Detect which cell encompasses the target text, then output its [X, Y] center coordinate. 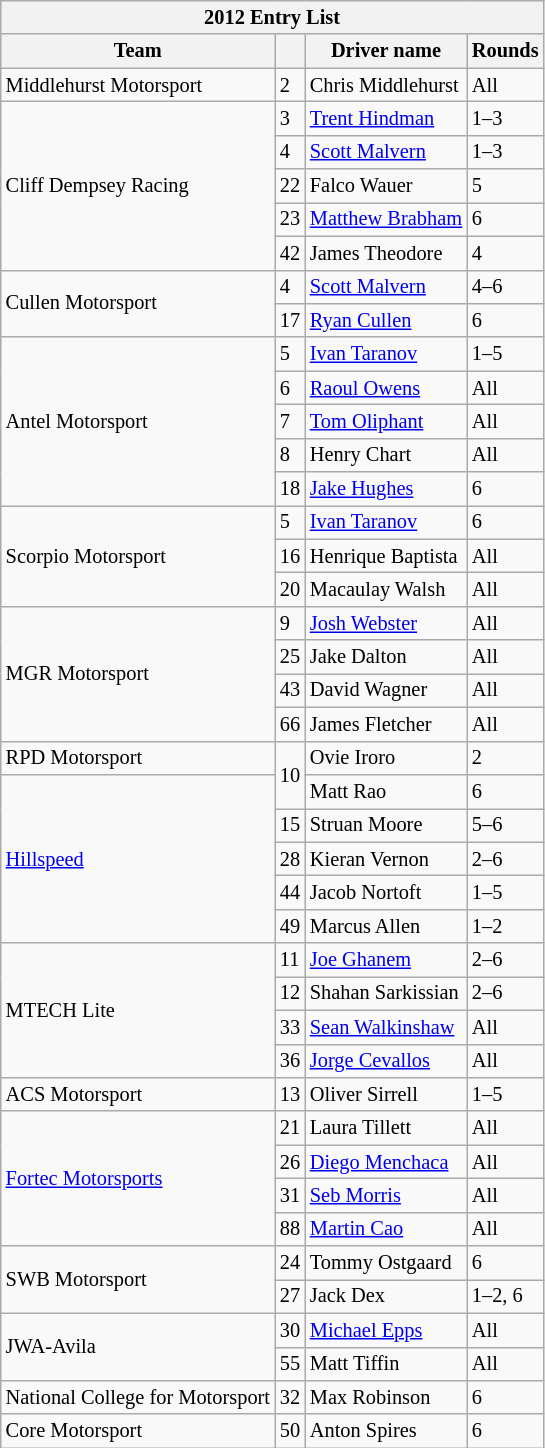
9 [290, 623]
Fortec Motorsports [138, 1178]
Seb Morris [386, 1195]
Anton Spires [386, 1431]
4–6 [506, 287]
44 [290, 892]
Matt Tiffin [386, 1364]
Sean Walkinshaw [386, 1027]
Diego Menchaca [386, 1162]
JWA-Avila [138, 1346]
50 [290, 1431]
Core Motorsport [138, 1431]
28 [290, 859]
Michael Epps [386, 1330]
James Fletcher [386, 724]
1–2, 6 [506, 1296]
7 [290, 421]
3 [290, 118]
23 [290, 219]
Jake Dalton [386, 657]
Rounds [506, 51]
Shahan Sarkissian [386, 993]
13 [290, 1094]
Hillspeed [138, 858]
Henry Chart [386, 455]
Tom Oliphant [386, 421]
Trent Hindman [386, 118]
Matthew Brabham [386, 219]
32 [290, 1397]
Ryan Cullen [386, 320]
30 [290, 1330]
Tommy Ostgaard [386, 1263]
16 [290, 556]
27 [290, 1296]
Jack Dex [386, 1296]
Joe Ghanem [386, 960]
17 [290, 320]
49 [290, 926]
ACS Motorsport [138, 1094]
Struan Moore [386, 825]
42 [290, 253]
24 [290, 1263]
Chris Middlehurst [386, 85]
43 [290, 690]
15 [290, 825]
31 [290, 1195]
66 [290, 724]
RPD Motorsport [138, 758]
33 [290, 1027]
Josh Webster [386, 623]
Oliver Sirrell [386, 1094]
Scorpio Motorsport [138, 556]
Antel Motorsport [138, 421]
SWB Motorsport [138, 1280]
Falco Wauer [386, 186]
22 [290, 186]
Middlehurst Motorsport [138, 85]
Cullen Motorsport [138, 304]
Marcus Allen [386, 926]
26 [290, 1162]
MTECH Lite [138, 1010]
National College for Motorsport [138, 1397]
Cliff Dempsey Racing [138, 185]
Martin Cao [386, 1229]
Laura Tillett [386, 1128]
10 [290, 774]
Henrique Baptista [386, 556]
Max Robinson [386, 1397]
Matt Rao [386, 791]
Driver name [386, 51]
12 [290, 993]
25 [290, 657]
5–6 [506, 825]
David Wagner [386, 690]
88 [290, 1229]
20 [290, 589]
55 [290, 1364]
18 [290, 489]
James Theodore [386, 253]
8 [290, 455]
Macaulay Walsh [386, 589]
Jacob Nortoft [386, 892]
21 [290, 1128]
Team [138, 51]
2012 Entry List [272, 17]
Jake Hughes [386, 489]
Kieran Vernon [386, 859]
1–2 [506, 926]
Raoul Owens [386, 388]
11 [290, 960]
Ovie Iroro [386, 758]
Jorge Cevallos [386, 1061]
MGR Motorsport [138, 674]
36 [290, 1061]
